Pinpoint the cell where the given text exists, returning its (X, Y) midpoint coordinate. 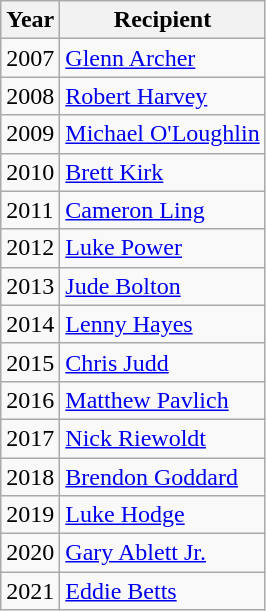
2015 (30, 362)
2014 (30, 324)
Robert Harvey (162, 96)
Eddie Betts (162, 591)
2018 (30, 477)
2009 (30, 134)
Luke Hodge (162, 515)
Year (30, 20)
Glenn Archer (162, 58)
Gary Ablett Jr. (162, 553)
2017 (30, 438)
Brendon Goddard (162, 477)
2012 (30, 248)
2010 (30, 172)
2019 (30, 515)
Luke Power (162, 248)
2021 (30, 591)
Matthew Pavlich (162, 400)
Recipient (162, 20)
Lenny Hayes (162, 324)
Michael O'Loughlin (162, 134)
2013 (30, 286)
2016 (30, 400)
2020 (30, 553)
2007 (30, 58)
2008 (30, 96)
Chris Judd (162, 362)
Nick Riewoldt (162, 438)
Cameron Ling (162, 210)
2011 (30, 210)
Brett Kirk (162, 172)
Jude Bolton (162, 286)
